Identify which cell holds the provided text, then report its [x, y] central coordinate. 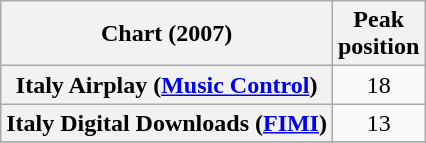
Peakposition [378, 34]
18 [378, 85]
13 [378, 123]
Italy Digital Downloads (FIMI) [167, 123]
Italy Airplay (Music Control) [167, 85]
Chart (2007) [167, 34]
